Locate the cell with the specified text and output its [X, Y] center coordinate. 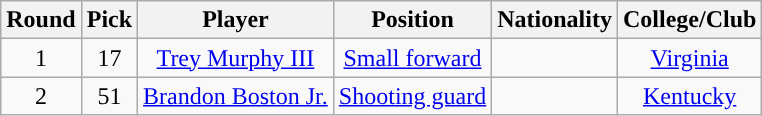
Nationality [555, 20]
17 [109, 58]
Kentucky [689, 96]
2 [41, 96]
Virginia [689, 58]
Round [41, 20]
Pick [109, 20]
College/Club [689, 20]
Position [412, 20]
51 [109, 96]
Brandon Boston Jr. [236, 96]
Shooting guard [412, 96]
Player [236, 20]
Small forward [412, 58]
Trey Murphy III [236, 58]
1 [41, 58]
